Return the (x, y) coordinate for the center point of the cell that contains the specified text.  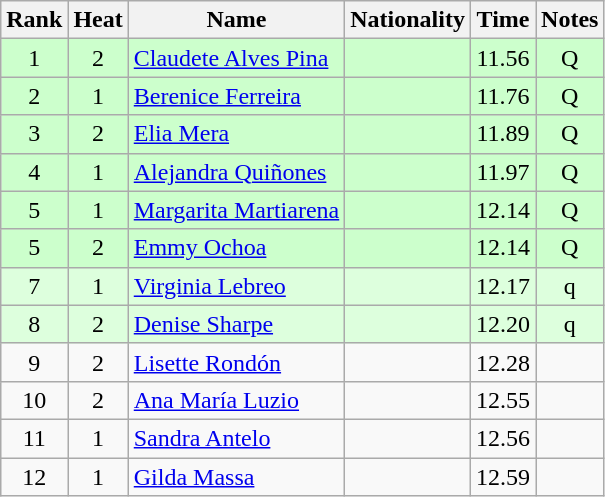
Alejandra Quiñones (236, 172)
Virginia Lebreo (236, 286)
Name (236, 20)
Sandra Antelo (236, 438)
Emmy Ochoa (236, 248)
Heat (98, 20)
12.17 (502, 286)
12.59 (502, 477)
Denise Sharpe (236, 324)
12.28 (502, 362)
Margarita Martiarena (236, 210)
Ana María Luzio (236, 400)
12.56 (502, 438)
8 (34, 324)
Gilda Massa (236, 477)
Lisette Rondón (236, 362)
Rank (34, 20)
Nationality (408, 20)
11.89 (502, 134)
Berenice Ferreira (236, 96)
11.76 (502, 96)
12.55 (502, 400)
9 (34, 362)
Claudete Alves Pina (236, 58)
12 (34, 477)
7 (34, 286)
11 (34, 438)
4 (34, 172)
Elia Mera (236, 134)
Time (502, 20)
Notes (570, 20)
11.56 (502, 58)
12.20 (502, 324)
10 (34, 400)
3 (34, 134)
11.97 (502, 172)
